Scan for the cell matching the given text and deliver its (x, y) coordinate at center. 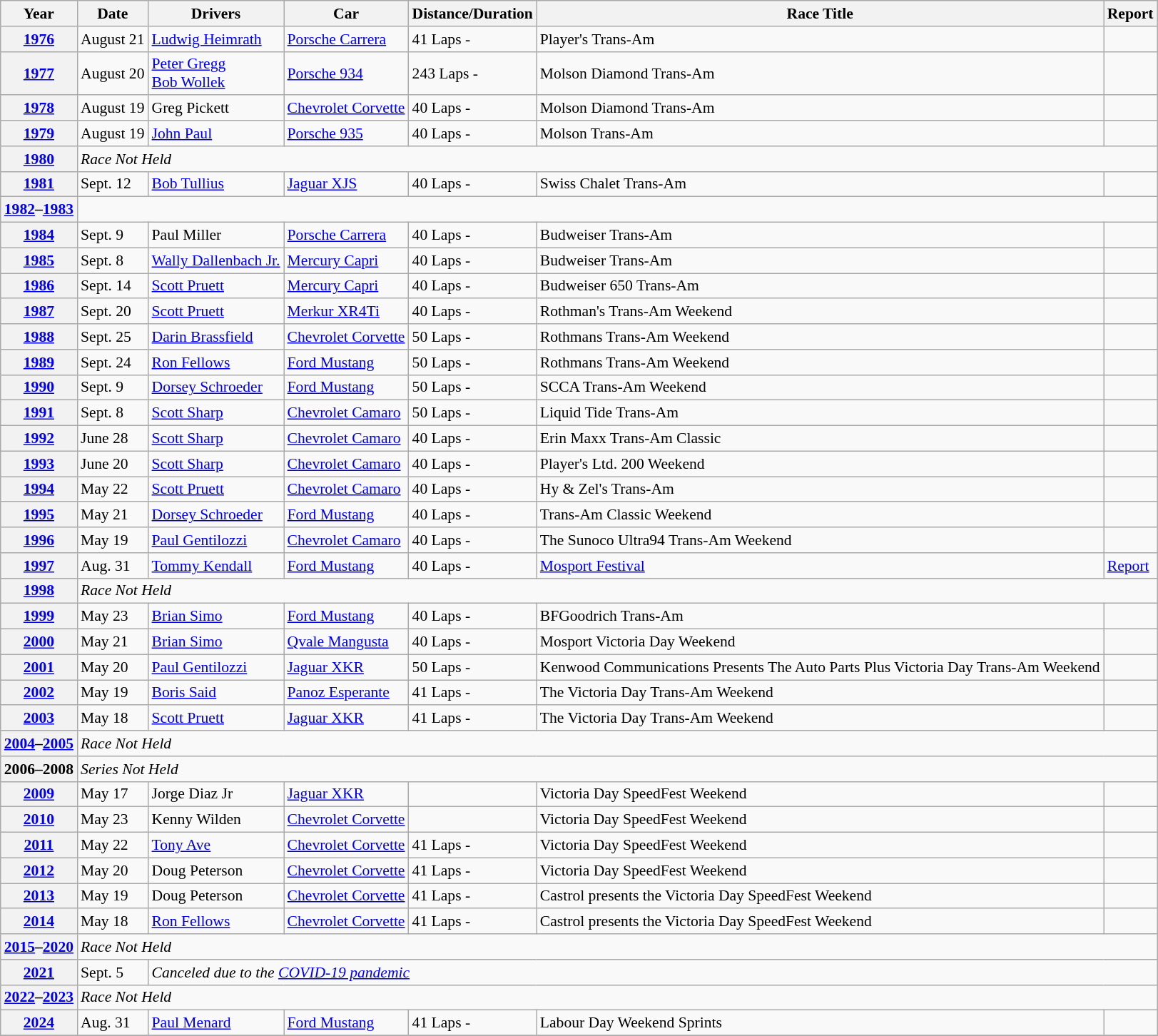
Budweiser 650 Trans-Am (821, 286)
Ludwig Heimrath (216, 39)
The Sunoco Ultra94 Trans-Am Weekend (821, 540)
Trans-Am Classic Weekend (821, 515)
Car (347, 14)
Molson Trans-Am (821, 133)
1979 (39, 133)
Boris Said (216, 693)
Drivers (216, 14)
Distance/Duration (472, 14)
2010 (39, 820)
1995 (39, 515)
1984 (39, 235)
243 Laps - (472, 73)
Kenny Wilden (216, 820)
2002 (39, 693)
1992 (39, 439)
Jorge Diaz Jr (216, 794)
Bob Tullius (216, 184)
2014 (39, 922)
Sept. 24 (113, 362)
Swiss Chalet Trans-Am (821, 184)
1980 (39, 159)
1982–1983 (39, 210)
2013 (39, 896)
Peter Gregg Bob Wollek (216, 73)
Jaguar XJS (347, 184)
1976 (39, 39)
Erin Maxx Trans-Am Classic (821, 439)
Canceled due to the COVID-19 pandemic (653, 972)
2000 (39, 642)
Wally Dallenbach Jr. (216, 260)
Tommy Kendall (216, 566)
Porsche 934 (347, 73)
Rothman's Trans-Am Weekend (821, 312)
1977 (39, 73)
1985 (39, 260)
John Paul (216, 133)
Paul Miller (216, 235)
Series Not Held (617, 769)
2021 (39, 972)
1998 (39, 591)
Panoz Esperante (347, 693)
Liquid Tide Trans-Am (821, 413)
Sept. 25 (113, 337)
1993 (39, 464)
Player's Trans-Am (821, 39)
August 21 (113, 39)
June 28 (113, 439)
2004–2005 (39, 743)
Mosport Victoria Day Weekend (821, 642)
1987 (39, 312)
Sept. 14 (113, 286)
2015–2020 (39, 947)
2011 (39, 845)
May 17 (113, 794)
2012 (39, 870)
June 20 (113, 464)
Merkur XR4Ti (347, 312)
1981 (39, 184)
BFGoodrich Trans-Am (821, 616)
2022–2023 (39, 997)
1994 (39, 489)
Year (39, 14)
1988 (39, 337)
Hy & Zel's Trans-Am (821, 489)
Tony Ave (216, 845)
2003 (39, 718)
Darin Brassfield (216, 337)
Player's Ltd. 200 Weekend (821, 464)
1991 (39, 413)
Paul Menard (216, 1023)
Qvale Mangusta (347, 642)
1986 (39, 286)
Porsche 935 (347, 133)
Greg Pickett (216, 108)
Kenwood Communications Presents The Auto Parts Plus Victoria Day Trans-Am Weekend (821, 667)
1999 (39, 616)
2009 (39, 794)
Mosport Festival (821, 566)
SCCA Trans-Am Weekend (821, 387)
1996 (39, 540)
1990 (39, 387)
2024 (39, 1023)
2006–2008 (39, 769)
1978 (39, 108)
2001 (39, 667)
Date (113, 14)
August 20 (113, 73)
Labour Day Weekend Sprints (821, 1023)
Sept. 20 (113, 312)
1989 (39, 362)
1997 (39, 566)
Sept. 5 (113, 972)
Race Title (821, 14)
Sept. 12 (113, 184)
